Determine the (x, y) coordinate at the center of the cell enclosing the given text.  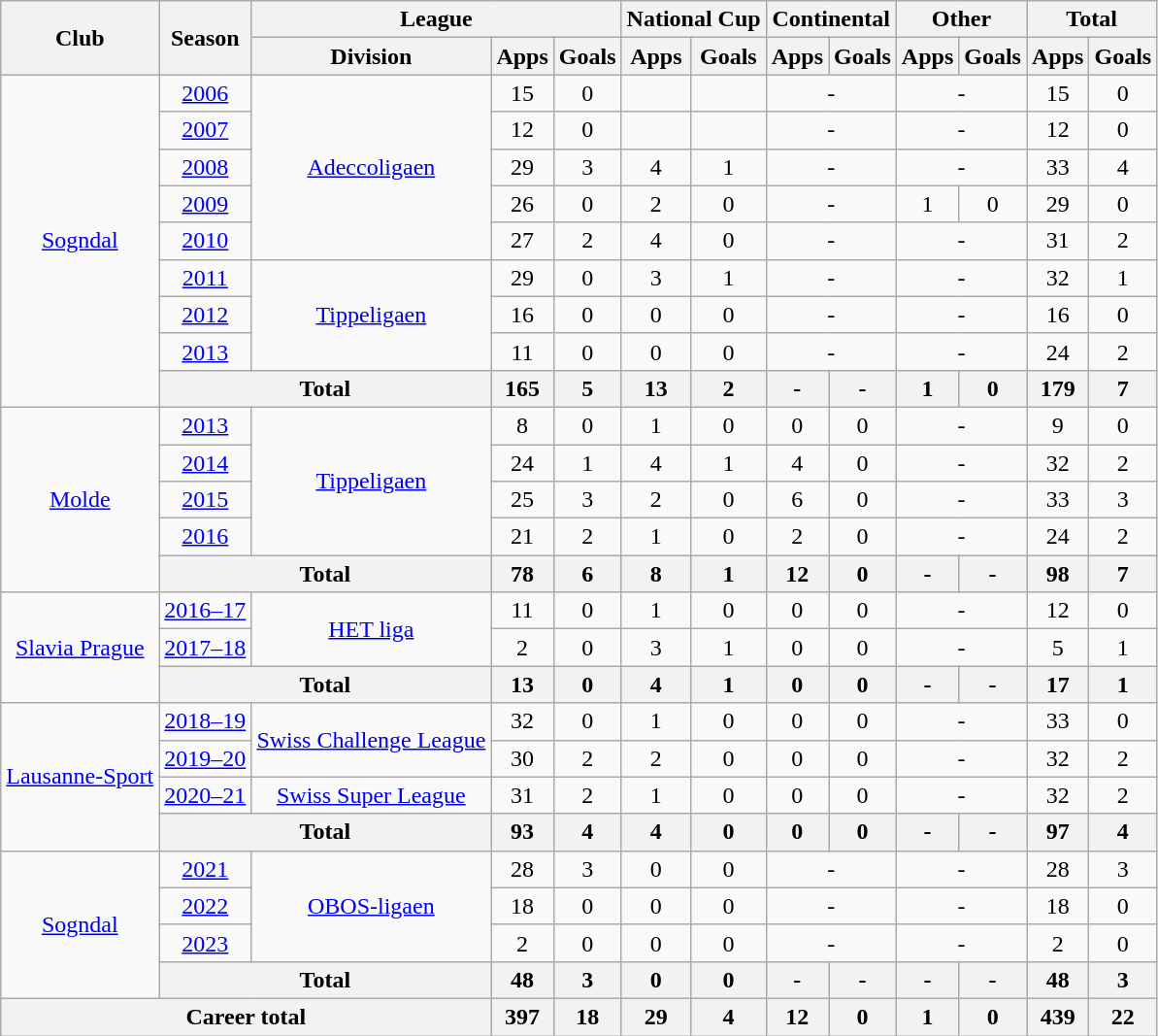
2020–21 (206, 795)
2018–19 (206, 721)
2007 (206, 130)
17 (1058, 685)
2023 (206, 943)
2008 (206, 167)
2012 (206, 315)
Season (206, 38)
Slavia Prague (80, 648)
2019–20 (206, 758)
League (437, 19)
Club (80, 38)
Division (371, 56)
Adeccoligaen (371, 167)
78 (522, 574)
27 (522, 241)
22 (1123, 1017)
179 (1058, 388)
26 (522, 204)
93 (522, 832)
Swiss Super League (371, 795)
25 (522, 500)
HET liga (371, 629)
97 (1058, 832)
2017–18 (206, 648)
Other (961, 19)
2016 (206, 537)
National Cup (693, 19)
Molde (80, 499)
439 (1058, 1017)
Career total (247, 1017)
Lausanne-Sport (80, 777)
OBOS-ligaen (371, 906)
98 (1058, 574)
2011 (206, 278)
9 (1058, 425)
2009 (206, 204)
2015 (206, 500)
Continental (831, 19)
397 (522, 1017)
2022 (206, 906)
165 (522, 388)
21 (522, 537)
2016–17 (206, 611)
2014 (206, 463)
2021 (206, 869)
2010 (206, 241)
Swiss Challenge League (371, 740)
30 (522, 758)
2006 (206, 93)
